Output the [X, Y] coordinate of the center of the cell containing the given text.  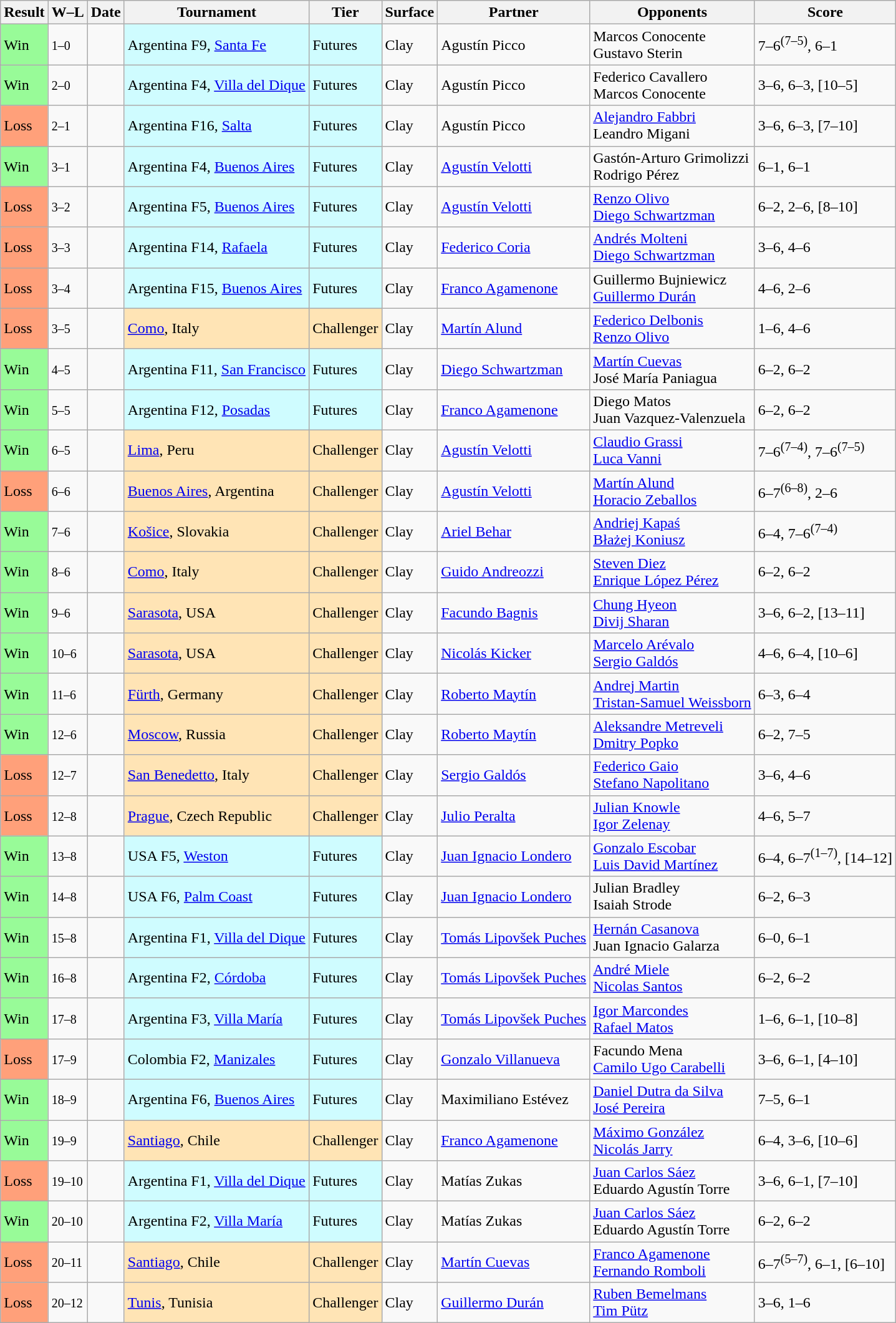
Lima, Peru [216, 450]
7–6(7–5), 6–1 [825, 45]
Argentina F14, Rafaela [216, 247]
Argentina F12, Posadas [216, 409]
Argentina F2, Villa María [216, 1221]
Daniel Dutra da Silva José Pereira [672, 1099]
Fürth, Germany [216, 694]
17–8 [67, 1018]
19–10 [67, 1181]
6–2, 6–3 [825, 897]
Partner [514, 12]
Igor Marcondes Rafael Matos [672, 1018]
Guido Andreozzi [514, 573]
Colombia F2, Manizales [216, 1059]
Facundo Bagnis [514, 613]
16–8 [67, 978]
Ruben Bemelmans Tim Pütz [672, 1302]
6–1, 6–1 [825, 166]
Julian Bradley Isaiah Strode [672, 897]
2–0 [67, 85]
7–5, 6–1 [825, 1099]
Facundo Mena Camilo Ugo Carabelli [672, 1059]
Claudio Grassi Luca Vanni [672, 450]
USA F5, Weston [216, 856]
20–12 [67, 1302]
Aleksandre Metreveli Dmitry Popko [672, 735]
1–6, 4–6 [825, 328]
3–6, 6–1, [7–10] [825, 1181]
Argentina F16, Salta [216, 126]
Maximiliano Estévez [514, 1099]
Andrej Martin Tristan-Samuel Weissborn [672, 694]
Máximo González Nicolás Jarry [672, 1140]
3–6, 1–6 [825, 1302]
Tier [345, 12]
Federico Cavallero Marcos Conocente [672, 85]
12–7 [67, 775]
Guillermo Durán [514, 1302]
Ariel Behar [514, 531]
9–6 [67, 613]
1–0 [67, 45]
Federico Coria [514, 247]
Franco Agamenone Fernando Romboli [672, 1262]
4–6, 6–4, [10–6] [825, 654]
Opponents [672, 12]
Sergio Galdós [514, 775]
Nicolás Kicker [514, 654]
Diego Matos Juan Vazquez-Valenzuela [672, 409]
Argentina F4, Buenos Aires [216, 166]
6–2, 7–5 [825, 735]
1–6, 6–1, [10–8] [825, 1018]
Guillermo Bujniewicz Guillermo Durán [672, 288]
Košice, Slovakia [216, 531]
Argentina F6, Buenos Aires [216, 1099]
12–8 [67, 816]
USA F6, Palm Coast [216, 897]
Hernán Casanova Juan Ignacio Galarza [672, 937]
Martín Alund Horacio Zeballos [672, 490]
Steven Diez Enrique López Pérez [672, 573]
17–9 [67, 1059]
6–6 [67, 490]
Federico Delbonis Renzo Olivo [672, 328]
6–7(5–7), 6–1, [6–10] [825, 1262]
3–6, 6–3, [10–5] [825, 85]
19–9 [67, 1140]
Tournament [216, 12]
André Miele Nicolas Santos [672, 978]
15–8 [67, 937]
7–6 [67, 531]
18–9 [67, 1099]
Gonzalo Escobar Luis David Martínez [672, 856]
12–6 [67, 735]
Buenos Aires, Argentina [216, 490]
3–1 [67, 166]
Argentina F15, Buenos Aires [216, 288]
2–1 [67, 126]
6–4, 3–6, [10–6] [825, 1140]
6–2, 2–6, [8–10] [825, 207]
5–5 [67, 409]
Chung Hyeon Divij Sharan [672, 613]
Julio Peralta [514, 816]
20–10 [67, 1221]
Argentina F9, Santa Fe [216, 45]
Martín Cuevas José María Paniagua [672, 369]
6–3, 6–4 [825, 694]
6–4, 7–6(7–4) [825, 531]
Andriej Kapaś Błażej Koniusz [672, 531]
Renzo Olivo Diego Schwartzman [672, 207]
14–8 [67, 897]
20–11 [67, 1262]
Diego Schwartzman [514, 369]
10–6 [67, 654]
6–5 [67, 450]
3–6, 6–2, [13–11] [825, 613]
3–6, 6–3, [7–10] [825, 126]
Argentina F2, Córdoba [216, 978]
3–5 [67, 328]
4–6, 2–6 [825, 288]
Prague, Czech Republic [216, 816]
Moscow, Russia [216, 735]
3–3 [67, 247]
6–0, 6–1 [825, 937]
4–6, 5–7 [825, 816]
Martín Alund [514, 328]
13–8 [67, 856]
Score [825, 12]
Federico Gaio Stefano Napolitano [672, 775]
Argentina F3, Villa María [216, 1018]
Marcelo Arévalo Sergio Galdós [672, 654]
Result [24, 12]
Surface [410, 12]
Marcos Conocente Gustavo Sterin [672, 45]
Argentina F5, Buenos Aires [216, 207]
3–6, 6–1, [4–10] [825, 1059]
W–L [67, 12]
Alejandro Fabbri Leandro Migani [672, 126]
3–2 [67, 207]
San Benedetto, Italy [216, 775]
Date [106, 12]
Gastón-Arturo Grimolizzi Rodrigo Pérez [672, 166]
Gonzalo Villanueva [514, 1059]
Julian Knowle Igor Zelenay [672, 816]
Andrés Molteni Diego Schwartzman [672, 247]
6–7(6–8), 2–6 [825, 490]
3–4 [67, 288]
Argentina F11, San Francisco [216, 369]
Argentina F4, Villa del Dique [216, 85]
Martín Cuevas [514, 1262]
6–4, 6–7(1–7), [14–12] [825, 856]
11–6 [67, 694]
7–6(7–4), 7–6(7–5) [825, 450]
4–5 [67, 369]
8–6 [67, 573]
Tunis, Tunisia [216, 1302]
